Capture the cell that displays the provided text and extract its [x, y] central coordinate. 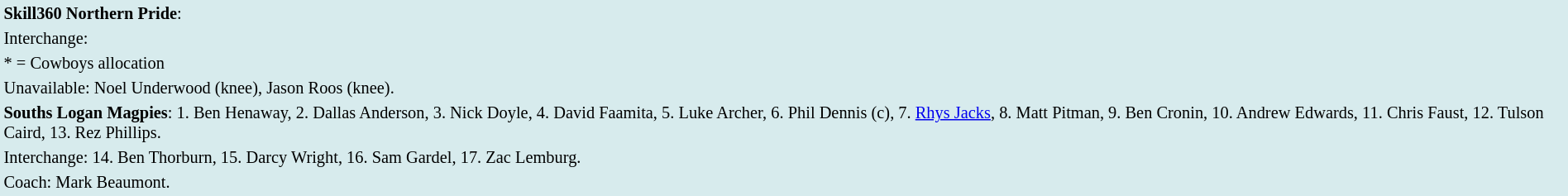
Coach: Mark Beaumont. [784, 182]
Interchange: 14. Ben Thorburn, 15. Darcy Wright, 16. Sam Gardel, 17. Zac Lemburg. [784, 157]
Interchange: [784, 38]
Unavailable: Noel Underwood (knee), Jason Roos (knee). [784, 88]
* = Cowboys allocation [784, 63]
Skill360 Northern Pride: [784, 13]
